Pinpoint the cell where the given text exists, returning its (X, Y) midpoint coordinate. 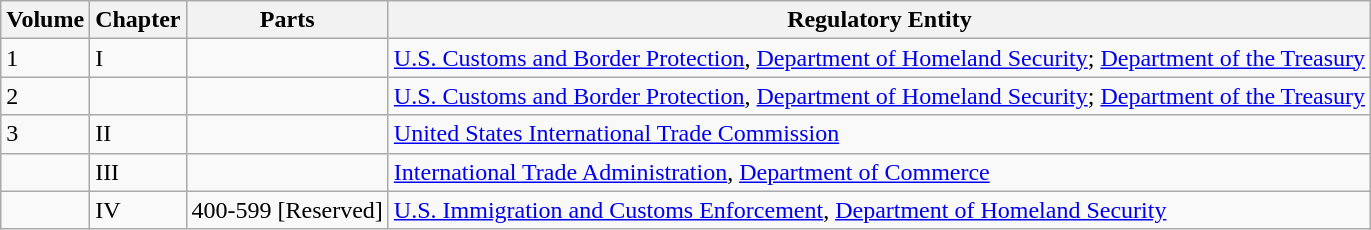
I (138, 58)
International Trade Administration, Department of Commerce (879, 172)
Regulatory Entity (879, 20)
2 (46, 96)
U.S. Immigration and Customs Enforcement, Department of Homeland Security (879, 210)
Volume (46, 20)
3 (46, 134)
Chapter (138, 20)
III (138, 172)
IV (138, 210)
II (138, 134)
United States International Trade Commission (879, 134)
400-599 [Reserved] (287, 210)
Parts (287, 20)
1 (46, 58)
